Find where the given text appears and provide that cell's center as (X, Y) coordinate. 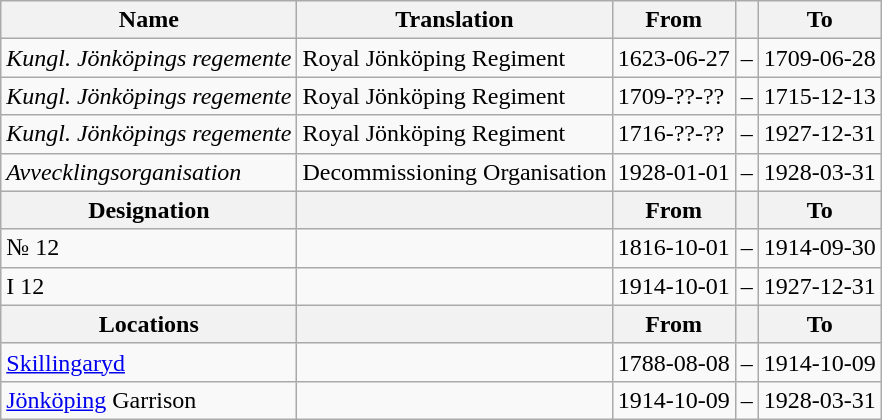
Skillingaryd (149, 362)
Jönköping Garrison (149, 400)
1928-01-01 (674, 172)
Decommissioning Organisation (454, 172)
I 12 (149, 286)
1914-09-30 (820, 248)
Avvecklingsorganisation (149, 172)
Locations (149, 324)
1623-06-27 (674, 58)
1709-06-28 (820, 58)
1715-12-13 (820, 96)
1716-??-?? (674, 134)
1816-10-01 (674, 248)
Name (149, 20)
1788-08-08 (674, 362)
Translation (454, 20)
1914-10-01 (674, 286)
1709-??-?? (674, 96)
Designation (149, 210)
№ 12 (149, 248)
